Determine the [X, Y] coordinate at the center of the cell enclosing the given text.  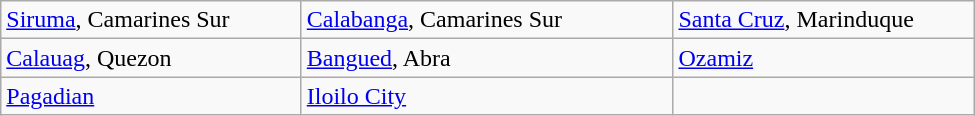
Bangued, Abra [487, 58]
Pagadian [151, 96]
Ozamiz [824, 58]
Siruma, Camarines Sur [151, 20]
Santa Cruz, Marinduque [824, 20]
Calabanga, Camarines Sur [487, 20]
Calauag, Quezon [151, 58]
Iloilo City [487, 96]
